Return the (x, y) coordinate for the center point of the cell that contains the specified text.  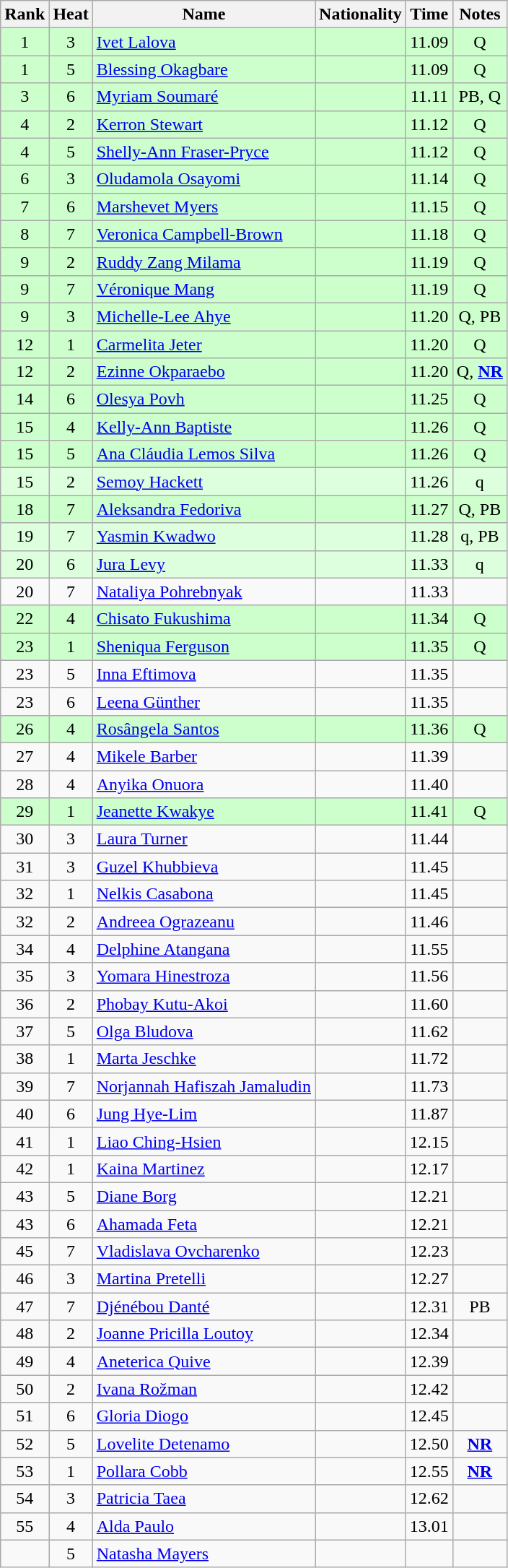
36 (25, 1004)
50 (25, 1389)
12.55 (429, 1471)
13.01 (429, 1526)
Vladislava Ovcharenko (203, 1252)
18 (25, 509)
40 (25, 1114)
Yasmin Kwadwo (203, 537)
52 (25, 1444)
Oludamola Osayomi (203, 179)
49 (25, 1361)
11.39 (429, 756)
55 (25, 1526)
Semoy Hackett (203, 482)
41 (25, 1141)
12.27 (429, 1279)
Liao Ching-Hsien (203, 1141)
Kaina Martinez (203, 1169)
Norjannah Hafiszah Jamaludin (203, 1086)
11.72 (429, 1059)
Michelle-Lee Ahye (203, 316)
Martina Pretelli (203, 1279)
11.46 (429, 922)
Notes (479, 14)
Diane Borg (203, 1196)
11.14 (429, 179)
Jung Hye-Lim (203, 1114)
11.40 (429, 784)
11.28 (429, 537)
11.87 (429, 1114)
Inna Eftimova (203, 674)
PB (479, 1307)
Gloria Diogo (203, 1416)
45 (25, 1252)
12.15 (429, 1141)
39 (25, 1086)
11.15 (429, 207)
47 (25, 1307)
11.41 (429, 812)
Q, NR (479, 372)
19 (25, 537)
26 (25, 729)
Joanne Pricilla Loutoy (203, 1334)
42 (25, 1169)
Leena Günther (203, 701)
12.50 (429, 1444)
Ruddy Zang Milama (203, 261)
Djénébou Danté (203, 1307)
12.45 (429, 1416)
37 (25, 1031)
51 (25, 1416)
11.62 (429, 1031)
Jeanette Kwakye (203, 812)
12.62 (429, 1499)
Jura Levy (203, 564)
Kelly-Ann Baptiste (203, 427)
Blessing Okagbare (203, 69)
Andreea Ograzeanu (203, 922)
27 (25, 756)
Anyika Onuora (203, 784)
Marta Jeschke (203, 1059)
11.36 (429, 729)
Nationality (361, 14)
Veronica Campbell-Brown (203, 234)
Olga Bludova (203, 1031)
11.34 (429, 619)
Chisato Fukushima (203, 619)
11.27 (429, 509)
Rosângela Santos (203, 729)
22 (25, 619)
Phobay Kutu-Akoi (203, 1004)
Carmelita Jeter (203, 345)
35 (25, 976)
12.39 (429, 1361)
Laura Turner (203, 839)
Lovelite Detenamo (203, 1444)
11.11 (429, 97)
Natasha Mayers (203, 1554)
Mikele Barber (203, 756)
Ahamada Feta (203, 1224)
Olesya Povh (203, 399)
PB, Q (479, 97)
31 (25, 867)
q, PB (479, 537)
Heat (71, 14)
Pollara Cobb (203, 1471)
Sheniqua Ferguson (203, 646)
14 (25, 399)
Ivet Lalova (203, 42)
11.25 (429, 399)
Delphine Atangana (203, 949)
Ezinne Okparaebo (203, 372)
38 (25, 1059)
Name (203, 14)
Time (429, 14)
11.44 (429, 839)
12.17 (429, 1169)
Nelkis Casabona (203, 894)
Nataliya Pohrebnyak (203, 592)
46 (25, 1279)
Aneterica Quive (203, 1361)
Véronique Mang (203, 289)
48 (25, 1334)
Ana Cláudia Lemos Silva (203, 454)
11.18 (429, 234)
Guzel Khubbieva (203, 867)
30 (25, 839)
Rank (25, 14)
12.23 (429, 1252)
11.60 (429, 1004)
Shelly-Ann Fraser-Pryce (203, 152)
Kerron Stewart (203, 124)
Alda Paulo (203, 1526)
Aleksandra Fedoriva (203, 509)
12.42 (429, 1389)
29 (25, 812)
11.55 (429, 949)
8 (25, 234)
Yomara Hinestroza (203, 976)
12.31 (429, 1307)
34 (25, 949)
11.73 (429, 1086)
Marshevet Myers (203, 207)
12.34 (429, 1334)
11.56 (429, 976)
28 (25, 784)
53 (25, 1471)
Myriam Soumaré (203, 97)
54 (25, 1499)
Patricia Taea (203, 1499)
Ivana Rožman (203, 1389)
